Capture the cell that displays the provided text and extract its [x, y] central coordinate. 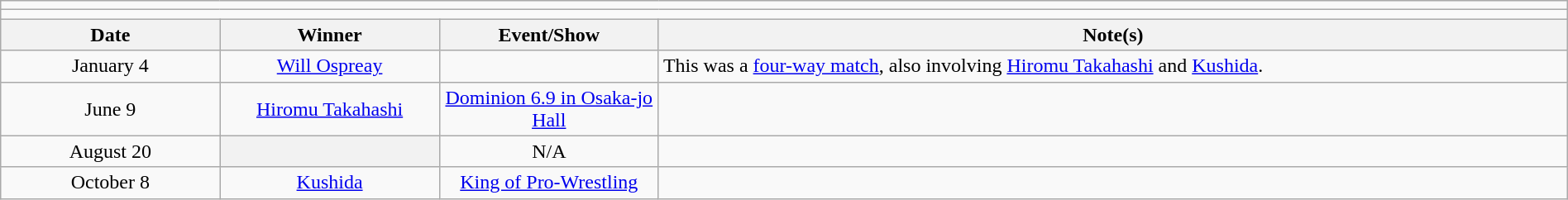
Dominion 6.9 in Osaka-jo Hall [549, 109]
N/A [549, 151]
January 4 [111, 66]
King of Pro-Wrestling [549, 183]
Event/Show [549, 35]
Winner [329, 35]
Hiromu Takahashi [329, 109]
June 9 [111, 109]
Kushida [329, 183]
August 20 [111, 151]
Date [111, 35]
This was a four-way match, also involving Hiromu Takahashi and Kushida. [1113, 66]
Will Ospreay [329, 66]
Note(s) [1113, 35]
October 8 [111, 183]
